Detect which cell encompasses the target text, then output its [x, y] center coordinate. 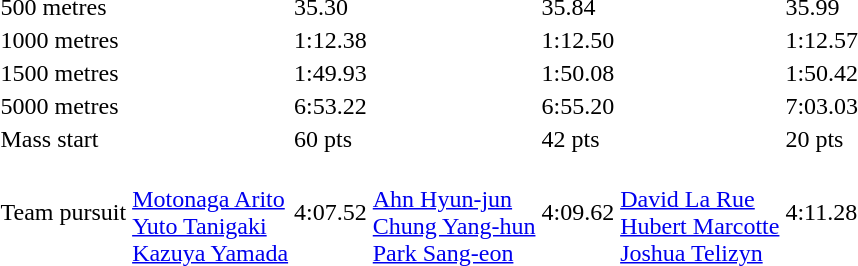
1:12.50 [578, 40]
6:53.22 [331, 106]
1:49.93 [331, 73]
60 pts [331, 139]
6:55.20 [578, 106]
42 pts [578, 139]
1:50.08 [578, 73]
1:12.38 [331, 40]
